Pinpoint the cell where the given text exists, returning its [x, y] midpoint coordinate. 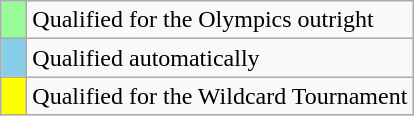
Qualified automatically [220, 58]
Qualified for the Olympics outright [220, 20]
Qualified for the Wildcard Tournament [220, 96]
